Return [X, Y] of the center of cell containing provided text 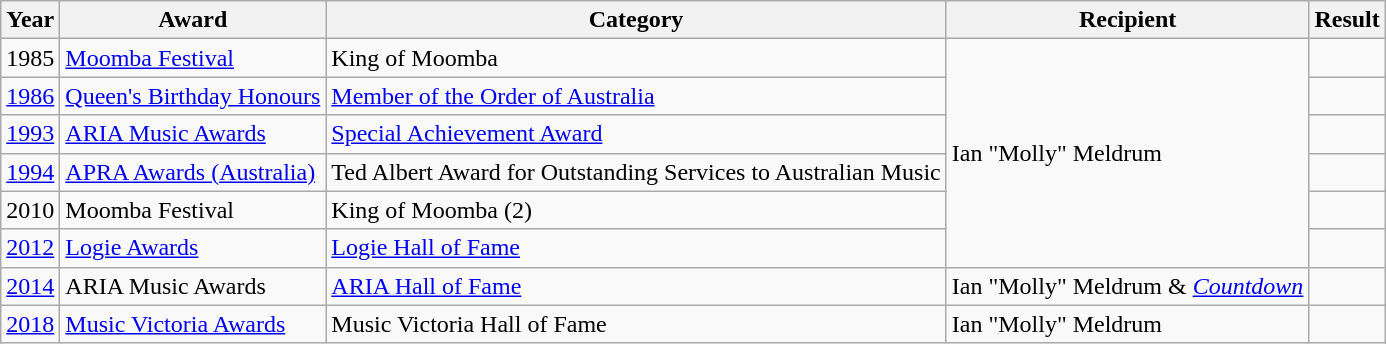
Category [636, 20]
1985 [30, 58]
Year [30, 20]
Member of the Order of Australia [636, 96]
2012 [30, 248]
Ian "Molly" Meldrum & Countdown [1128, 286]
Music Victoria Hall of Fame [636, 324]
ARIA Hall of Fame [636, 286]
1986 [30, 96]
Recipient [1128, 20]
Queen's Birthday Honours [193, 96]
King of Moomba (2) [636, 210]
Special Achievement Award [636, 134]
Result [1347, 20]
APRA Awards (Australia) [193, 172]
Logie Awards [193, 248]
King of Moomba [636, 58]
Logie Hall of Fame [636, 248]
2018 [30, 324]
2014 [30, 286]
1994 [30, 172]
Award [193, 20]
Ted Albert Award for Outstanding Services to Australian Music [636, 172]
2010 [30, 210]
1993 [30, 134]
Music Victoria Awards [193, 324]
